Determine the [x, y] coordinate at the center of the cell enclosing the given text.  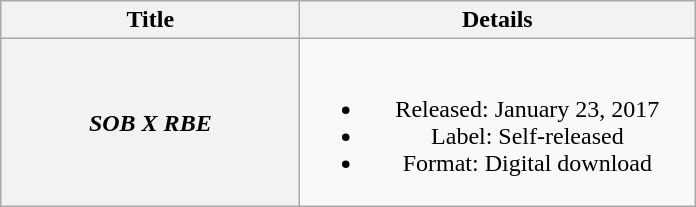
Released: January 23, 2017Label: Self-releasedFormat: Digital download [498, 122]
Title [150, 20]
SOB X RBE [150, 122]
Details [498, 20]
